Return [X, Y] of the center of cell containing provided text 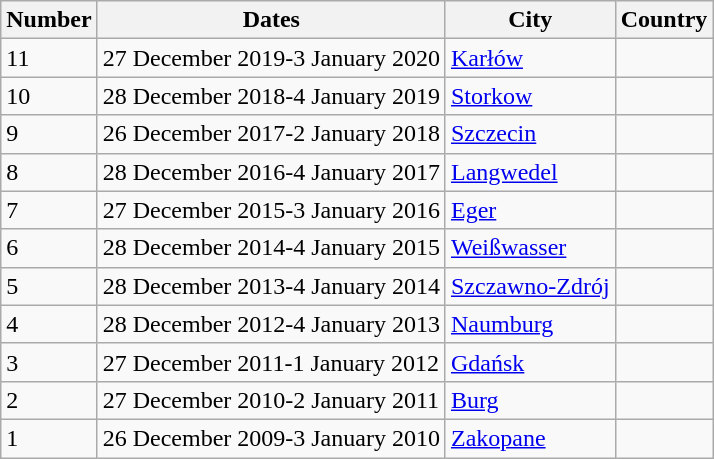
28 December 2018-4 January 2019 [271, 96]
28 December 2013-4 January 2014 [271, 286]
Langwedel [530, 172]
6 [49, 248]
10 [49, 96]
5 [49, 286]
27 December 2019-3 January 2020 [271, 58]
Karłów [530, 58]
Dates [271, 20]
Weißwasser [530, 248]
28 December 2016-4 January 2017 [271, 172]
27 December 2011-1 January 2012 [271, 362]
Naumburg [530, 324]
27 December 2010-2 January 2011 [271, 400]
26 December 2009-3 January 2010 [271, 438]
2 [49, 400]
Number [49, 20]
Burg [530, 400]
Szczecin [530, 134]
4 [49, 324]
11 [49, 58]
Zakopane [530, 438]
Eger [530, 210]
3 [49, 362]
City [530, 20]
7 [49, 210]
Country [664, 20]
27 December 2015-3 January 2016 [271, 210]
28 December 2014-4 January 2015 [271, 248]
Szczawno-Zdrój [530, 286]
Gdańsk [530, 362]
9 [49, 134]
Storkow [530, 96]
26 December 2017-2 January 2018 [271, 134]
28 December 2012-4 January 2013 [271, 324]
8 [49, 172]
1 [49, 438]
